From the cell containing the given text, extract its center point as (X, Y) coordinate. 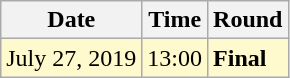
Final (248, 58)
Date (72, 20)
13:00 (175, 58)
Time (175, 20)
Round (248, 20)
July 27, 2019 (72, 58)
